Find where the given text appears and provide that cell's center as [x, y] coordinate. 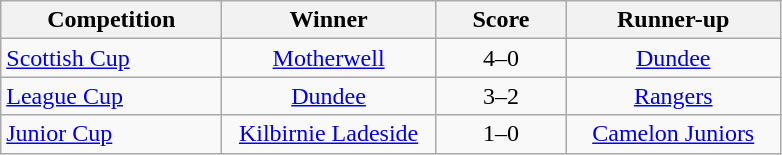
3–2 [500, 96]
Scottish Cup [112, 58]
Junior Cup [112, 134]
Motherwell [329, 58]
Competition [112, 20]
4–0 [500, 58]
Rangers [673, 96]
Score [500, 20]
Kilbirnie Ladeside [329, 134]
1–0 [500, 134]
Winner [329, 20]
League Cup [112, 96]
Runner-up [673, 20]
Camelon Juniors [673, 134]
